Detect which cell encompasses the target text, then output its [x, y] center coordinate. 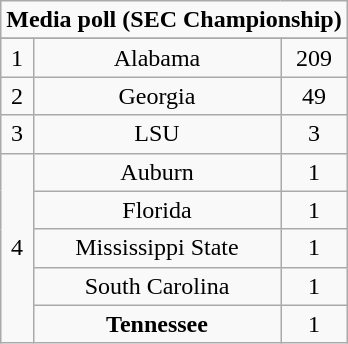
LSU [156, 134]
Mississippi State [156, 248]
Georgia [156, 96]
4 [18, 248]
209 [314, 58]
Tennessee [156, 324]
2 [18, 96]
South Carolina [156, 286]
49 [314, 96]
Media poll (SEC Championship) [174, 20]
Auburn [156, 172]
Alabama [156, 58]
Florida [156, 210]
